Identify which cell holds the provided text, then report its [x, y] central coordinate. 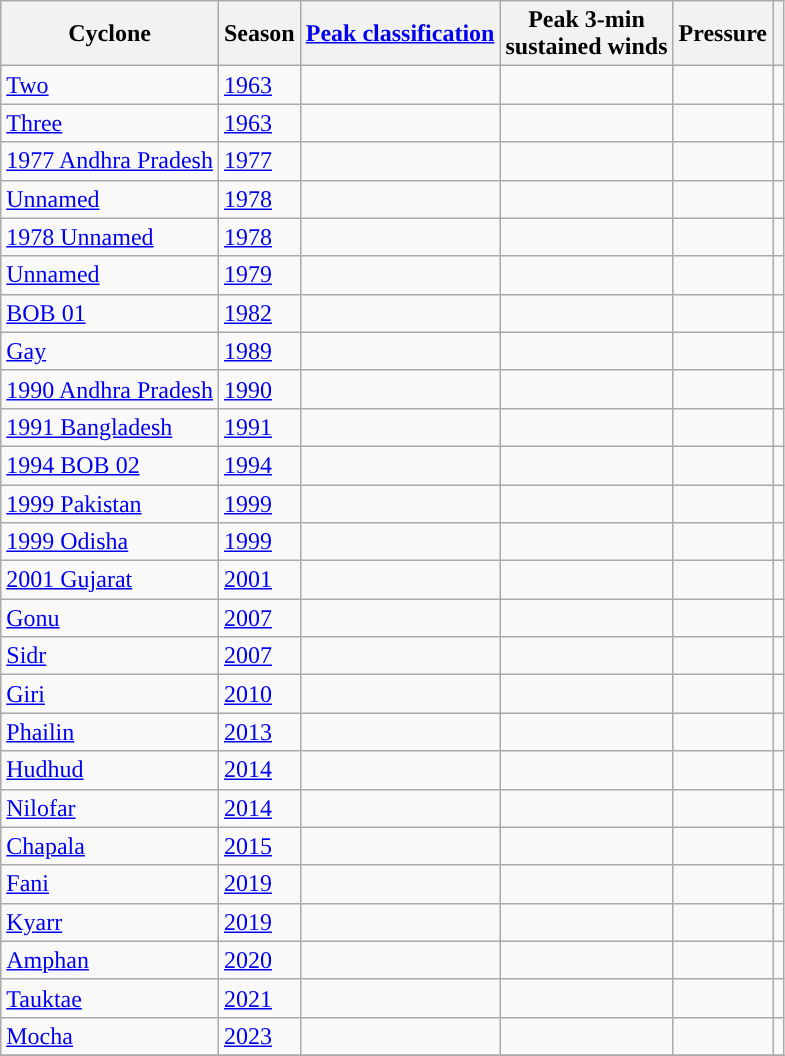
2013 [259, 732]
Pressure [722, 34]
2010 [259, 694]
1982 [259, 313]
Fani [110, 884]
Nilofar [110, 808]
BOB 01 [110, 313]
Hudhud [110, 770]
1999 Odisha [110, 542]
2020 [259, 960]
1994 BOB 02 [110, 465]
2021 [259, 998]
1999 Pakistan [110, 503]
2001 [259, 580]
1991 [259, 427]
2015 [259, 846]
Cyclone [110, 34]
Two [110, 85]
1989 [259, 351]
Chapala [110, 846]
Sidr [110, 656]
2023 [259, 1036]
Three [110, 123]
1990 [259, 389]
Giri [110, 694]
Peak 3-minsustained winds [586, 34]
Tauktae [110, 998]
1994 [259, 465]
Season [259, 34]
1979 [259, 275]
Kyarr [110, 922]
Mocha [110, 1036]
1978 Unnamed [110, 237]
1977 Andhra Pradesh [110, 161]
1977 [259, 161]
Gay [110, 351]
Phailin [110, 732]
Amphan [110, 960]
Peak classification [400, 34]
1991 Bangladesh [110, 427]
Gonu [110, 618]
2001 Gujarat [110, 580]
1990 Andhra Pradesh [110, 389]
